Pinpoint the cell where the given text exists, returning its [x, y] midpoint coordinate. 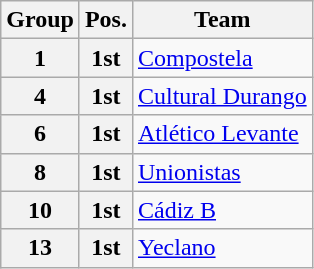
10 [40, 210]
Compostela [222, 58]
Cádiz B [222, 210]
Cultural Durango [222, 96]
Group [40, 20]
4 [40, 96]
8 [40, 172]
Pos. [106, 20]
13 [40, 248]
1 [40, 58]
Yeclano [222, 248]
6 [40, 134]
Team [222, 20]
Unionistas [222, 172]
Atlético Levante [222, 134]
